Capture the cell that displays the provided text and extract its [X, Y] central coordinate. 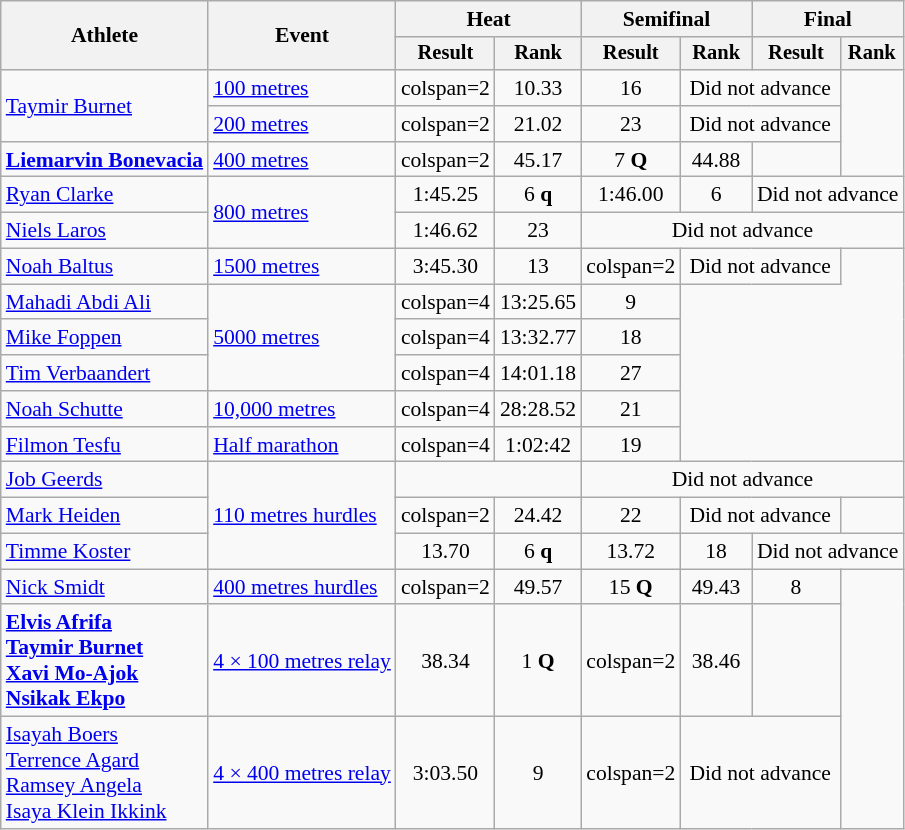
Noah Baltus [104, 267]
Semifinal [666, 19]
Event [302, 36]
4 × 400 metres relay [302, 773]
Half marathon [302, 445]
400 metres [302, 160]
6 [716, 195]
1500 metres [302, 267]
400 metres hurdles [302, 587]
14:01.18 [538, 373]
16 [630, 88]
45.17 [538, 160]
3:45.30 [446, 267]
Timme Koster [104, 552]
Mike Foppen [104, 338]
10.33 [538, 88]
7 Q [630, 160]
8 [796, 587]
Ryan Clarke [104, 195]
110 metres hurdles [302, 516]
21.02 [538, 124]
Final [828, 19]
Mahadi Abdi Ali [104, 302]
800 metres [302, 212]
13.72 [630, 552]
1:46.62 [446, 231]
1:02:42 [538, 445]
21 [630, 409]
22 [630, 516]
Liemarvin Bonevacia [104, 160]
1:46.00 [630, 195]
Isayah BoersTerrence AgardRamsey AngelaIsaya Klein Ikkink [104, 773]
Job Geerds [104, 480]
49.57 [538, 587]
Elvis AfrifaTaymir BurnetXavi Mo-AjokNsikak Ekpo [104, 661]
13:25.65 [538, 302]
24.42 [538, 516]
1 Q [538, 661]
38.34 [446, 661]
Noah Schutte [104, 409]
Heat [488, 19]
Mark Heiden [104, 516]
13:32.77 [538, 338]
13 [538, 267]
1:45.25 [446, 195]
Niels Laros [104, 231]
44.88 [716, 160]
49.43 [716, 587]
200 metres [302, 124]
4 × 100 metres relay [302, 661]
Nick Smidt [104, 587]
5000 metres [302, 338]
Tim Verbaandert [104, 373]
19 [630, 445]
15 Q [630, 587]
3:03.50 [446, 773]
100 metres [302, 88]
13.70 [446, 552]
27 [630, 373]
38.46 [716, 661]
10,000 metres [302, 409]
Taymir Burnet [104, 106]
28:28.52 [538, 409]
Athlete [104, 36]
Filmon Tesfu [104, 445]
